Find where the given text appears and provide that cell's center as [X, Y] coordinate. 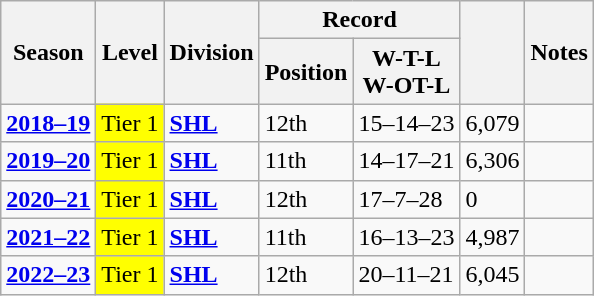
2020–21 [48, 199]
Position [306, 72]
2018–19 [48, 123]
14–17–21 [406, 161]
4,987 [492, 237]
2022–23 [48, 275]
Level [130, 52]
6,079 [492, 123]
6,045 [492, 275]
W-T-LW-OT-L [406, 72]
20–11–21 [406, 275]
Record [360, 20]
2019–20 [48, 161]
15–14–23 [406, 123]
6,306 [492, 161]
16–13–23 [406, 237]
0 [492, 199]
17–7–28 [406, 199]
Notes [559, 52]
2021–22 [48, 237]
Division [212, 52]
Season [48, 52]
